Search for the cell housing the specified text and yield its [X, Y] center coordinate. 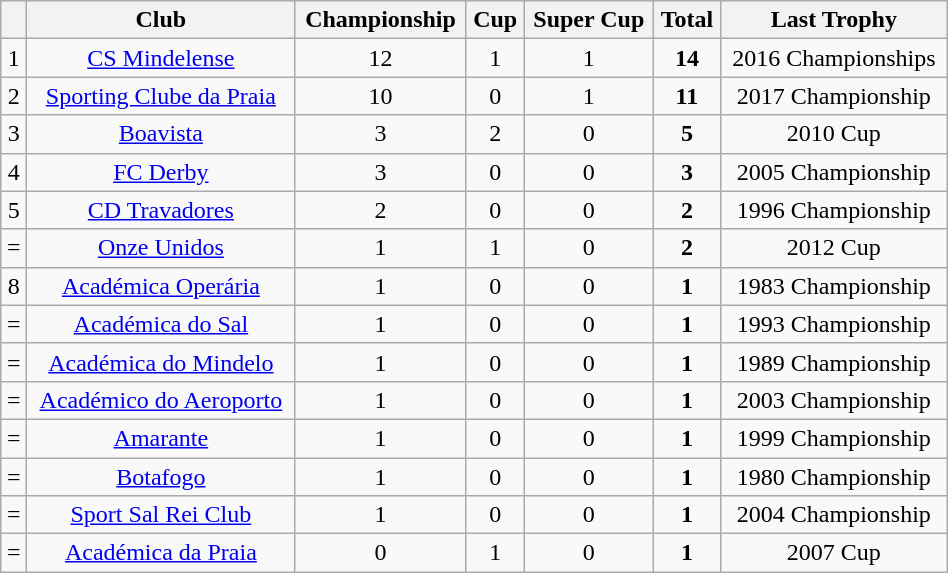
2007 Cup [834, 553]
2012 Cup [834, 248]
FC Derby [161, 172]
1983 Championship [834, 286]
2004 Championship [834, 515]
2017 Championship [834, 96]
CD Travadores [161, 210]
12 [380, 58]
Académica do Sal [161, 324]
Académico do Aeroporto [161, 400]
2003 Championship [834, 400]
10 [380, 96]
2005 Championship [834, 172]
Super Cup [588, 20]
Boavista [161, 134]
Club [161, 20]
CS Mindelense [161, 58]
Total [686, 20]
Last Trophy [834, 20]
2016 Championships [834, 58]
Cup [495, 20]
14 [686, 58]
Sporting Clube da Praia [161, 96]
Onze Unidos [161, 248]
Botafogo [161, 477]
Académica da Praia [161, 553]
Championship [380, 20]
1999 Championship [834, 438]
8 [14, 286]
2010 Cup [834, 134]
1980 Championship [834, 477]
Académica do Mindelo [161, 362]
1993 Championship [834, 324]
1989 Championship [834, 362]
Académica Operária [161, 286]
11 [686, 96]
Amarante [161, 438]
Sport Sal Rei Club [161, 515]
1996 Championship [834, 210]
4 [14, 172]
